For the text-containing cell, return its midpoint in (x, y) coordinate format. 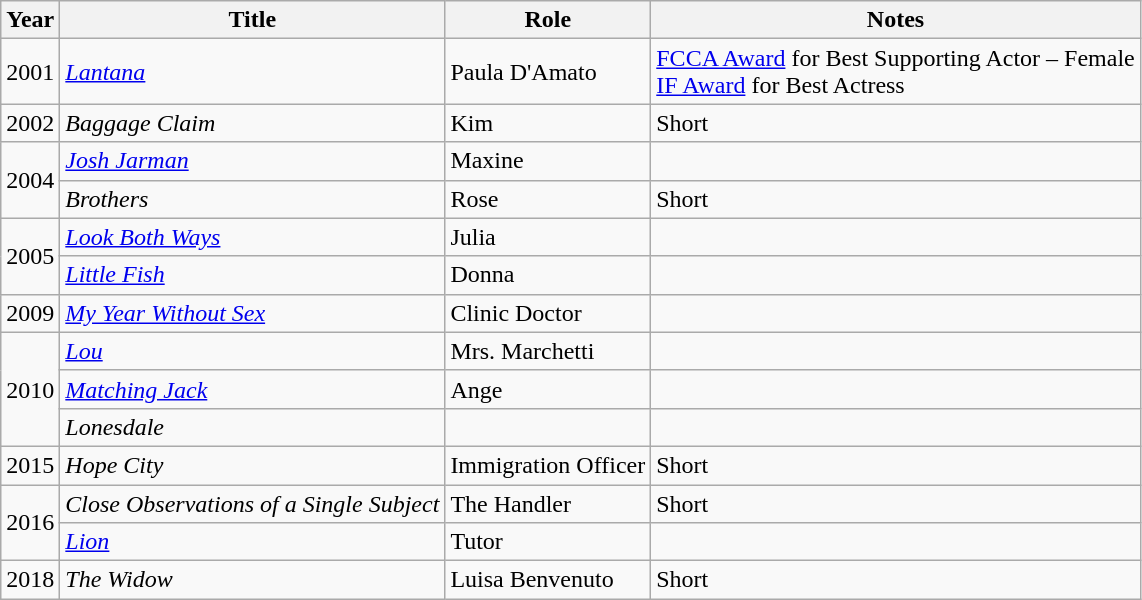
Julia (548, 237)
Clinic Doctor (548, 313)
Role (548, 20)
Hope City (252, 465)
Paula D'Amato (548, 72)
2002 (30, 123)
The Handler (548, 503)
2016 (30, 522)
2018 (30, 580)
Little Fish (252, 275)
The Widow (252, 580)
2001 (30, 72)
Baggage Claim (252, 123)
Maxine (548, 161)
Mrs. Marchetti (548, 351)
Lion (252, 542)
Ange (548, 389)
Tutor (548, 542)
Luisa Benvenuto (548, 580)
Josh Jarman (252, 161)
Lou (252, 351)
Immigration Officer (548, 465)
2009 (30, 313)
FCCA Award for Best Supporting Actor – FemaleIF Award for Best Actress (896, 72)
Year (30, 20)
Matching Jack (252, 389)
Lonesdale (252, 427)
Look Both Ways (252, 237)
2004 (30, 180)
Notes (896, 20)
2005 (30, 256)
2015 (30, 465)
2010 (30, 389)
Donna (548, 275)
Brothers (252, 199)
Title (252, 20)
Close Observations of a Single Subject (252, 503)
Kim (548, 123)
Lantana (252, 72)
My Year Without Sex (252, 313)
Rose (548, 199)
